Extract the [x, y] coordinate from the center of the cell holding the provided text.  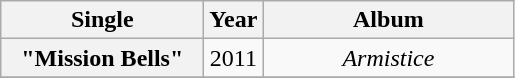
2011 [234, 58]
"Mission Bells" [102, 58]
Year [234, 20]
Single [102, 20]
Armistice [388, 58]
Album [388, 20]
